From the cell containing the given text, extract its center point as [X, Y] coordinate. 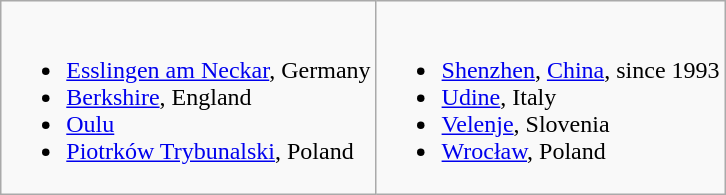
Shenzhen, China, since 1993 Udine, Italy Velenje, Slovenia Wrocław, Poland [550, 98]
Esslingen am Neckar, Germany Berkshire, England Oulu Piotrków Trybunalski, Poland [188, 98]
